Pinpoint the cell where the given text exists, returning its [x, y] midpoint coordinate. 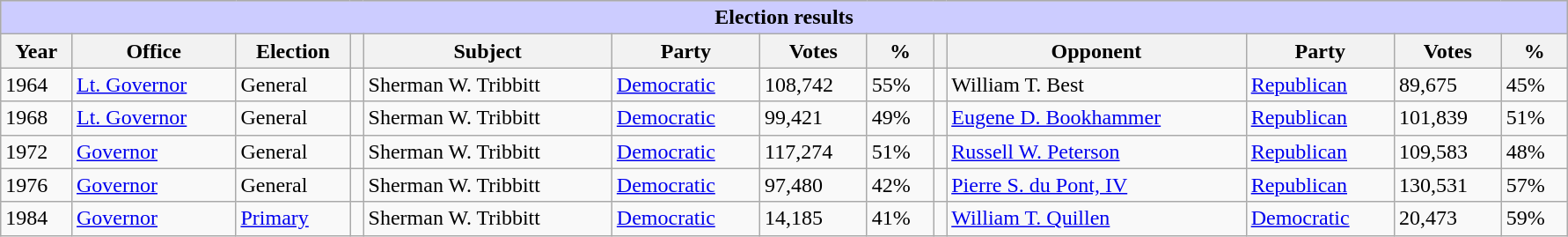
Opponent [1096, 51]
William T. Quillen [1096, 218]
Year [37, 51]
101,839 [1447, 118]
Office [153, 51]
45% [1535, 85]
99,421 [814, 118]
41% [899, 218]
59% [1535, 218]
89,675 [1447, 85]
42% [899, 185]
1972 [37, 152]
20,473 [1447, 218]
Subject [487, 51]
55% [899, 85]
57% [1535, 185]
Pierre S. du Pont, IV [1096, 185]
William T. Best [1096, 85]
Election [293, 51]
130,531 [1447, 185]
1968 [37, 118]
1964 [37, 85]
Russell W. Peterson [1096, 152]
Election results [785, 18]
109,583 [1447, 152]
Primary [293, 218]
108,742 [814, 85]
1984 [37, 218]
1976 [37, 185]
117,274 [814, 152]
49% [899, 118]
14,185 [814, 218]
48% [1535, 152]
97,480 [814, 185]
Eugene D. Bookhammer [1096, 118]
